Output the (X, Y) coordinate of the center of the cell containing the given text.  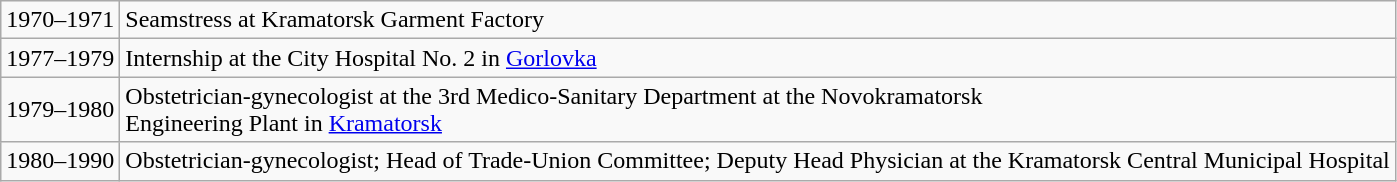
Obstetrician-gynecologist at the 3rd Medico-Sanitary Department at the NovokramatorskEngineering Plant in Kramatorsk (758, 110)
Internship at the City Hospital No. 2 in Gorlovka (758, 58)
1979–1980 (60, 110)
Seamstress at Kramatorsk Garment Factory (758, 20)
1980–1990 (60, 161)
1970–1971 (60, 20)
1977–1979 (60, 58)
Obstetrician-gynecologist; Head of Trade-Union Committee; Deputy Head Physician at the Kramatorsk Central Municipal Hospital (758, 161)
